Provide the [x, y] coordinate of the cell's center where the given text is located.  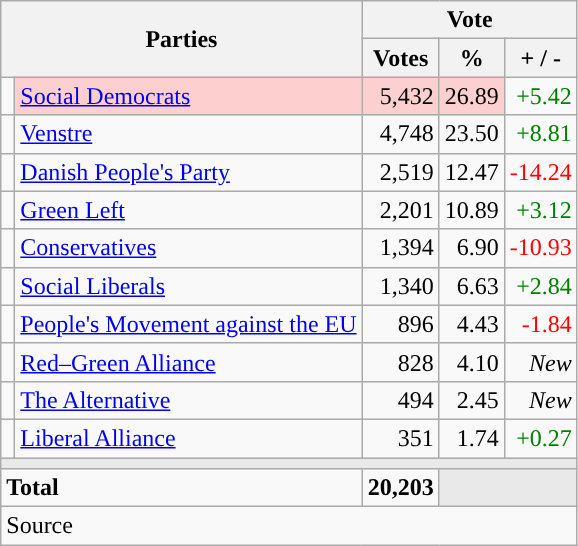
896 [400, 324]
Venstre [188, 134]
1,340 [400, 286]
Total [182, 488]
2,519 [400, 172]
494 [400, 400]
4.10 [472, 362]
5,432 [400, 96]
Red–Green Alliance [188, 362]
4,748 [400, 134]
12.47 [472, 172]
Danish People's Party [188, 172]
Source [290, 526]
+ / - [540, 58]
+2.84 [540, 286]
-1.84 [540, 324]
% [472, 58]
Green Left [188, 210]
Votes [400, 58]
26.89 [472, 96]
23.50 [472, 134]
Social Liberals [188, 286]
2,201 [400, 210]
1,394 [400, 248]
+8.81 [540, 134]
2.45 [472, 400]
828 [400, 362]
-10.93 [540, 248]
People's Movement against the EU [188, 324]
Vote [470, 20]
20,203 [400, 488]
+5.42 [540, 96]
6.90 [472, 248]
Parties [182, 39]
351 [400, 438]
4.43 [472, 324]
The Alternative [188, 400]
-14.24 [540, 172]
Social Democrats [188, 96]
+0.27 [540, 438]
Conservatives [188, 248]
6.63 [472, 286]
Liberal Alliance [188, 438]
+3.12 [540, 210]
10.89 [472, 210]
1.74 [472, 438]
